Capture the cell that displays the provided text and extract its (x, y) central coordinate. 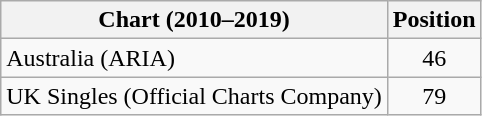
Chart (2010–2019) (194, 20)
46 (434, 58)
Position (434, 20)
Australia (ARIA) (194, 58)
79 (434, 96)
UK Singles (Official Charts Company) (194, 96)
